From the cell containing the given text, extract its center point as (x, y) coordinate. 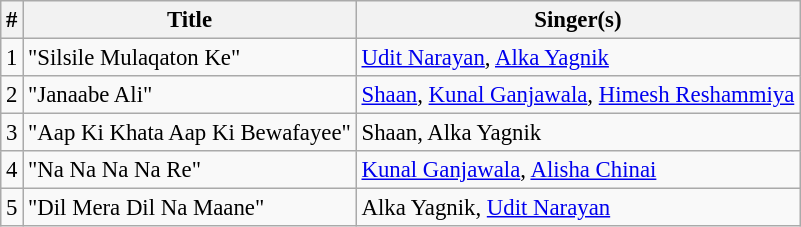
Kunal Ganjawala, Alisha Chinai (578, 170)
"Dil Mera Dil Na Maane" (190, 208)
"Silsile Mulaqaton Ke" (190, 58)
5 (12, 208)
"Na Na Na Na Re" (190, 170)
4 (12, 170)
Alka Yagnik, Udit Narayan (578, 208)
Singer(s) (578, 20)
Shaan, Kunal Ganjawala, Himesh Reshammiya (578, 95)
3 (12, 133)
2 (12, 95)
# (12, 20)
"Aap Ki Khata Aap Ki Bewafayee" (190, 133)
Udit Narayan, Alka Yagnik (578, 58)
Title (190, 20)
1 (12, 58)
"Janaabe Ali" (190, 95)
Shaan, Alka Yagnik (578, 133)
